For the text-containing cell, return its midpoint in (X, Y) coordinate format. 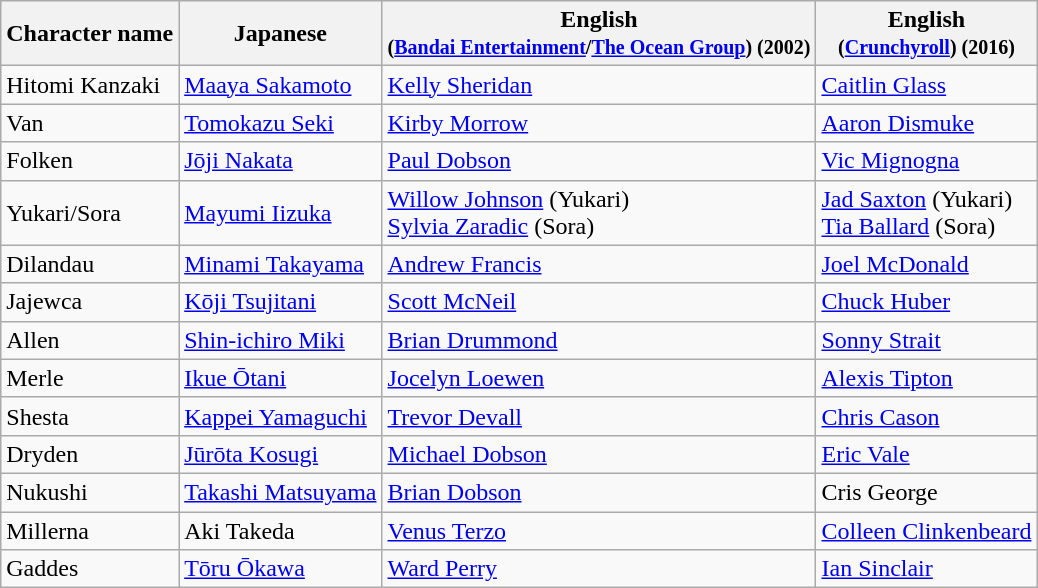
Jocelyn Loewen (599, 378)
Paul Dobson (599, 161)
Eric Vale (926, 454)
Tomokazu Seki (280, 123)
Andrew Francis (599, 264)
Gaddes (90, 569)
Japanese (280, 34)
Kelly Sheridan (599, 85)
Jōji Nakata (280, 161)
Alexis Tipton (926, 378)
Ikue Ōtani (280, 378)
Millerna (90, 531)
Kōji Tsujitani (280, 302)
Allen (90, 340)
Character name (90, 34)
English(Crunchyroll) (2016) (926, 34)
Willow Johnson (Yukari)Sylvia Zaradic (Sora) (599, 212)
Jajewca (90, 302)
Nukushi (90, 492)
Kirby Morrow (599, 123)
Yukari/Sora (90, 212)
Jūrōta Kosugi (280, 454)
Vic Mignogna (926, 161)
Brian Dobson (599, 492)
Hitomi Kanzaki (90, 85)
Ian Sinclair (926, 569)
Dryden (90, 454)
Minami Takayama (280, 264)
Trevor Devall (599, 416)
Michael Dobson (599, 454)
Mayumi Iizuka (280, 212)
Maaya Sakamoto (280, 85)
Kappei Yamaguchi (280, 416)
Joel McDonald (926, 264)
Aaron Dismuke (926, 123)
Tōru Ōkawa (280, 569)
Chuck Huber (926, 302)
English(Bandai Entertainment/The Ocean Group) (2002) (599, 34)
Scott McNeil (599, 302)
Takashi Matsuyama (280, 492)
Aki Takeda (280, 531)
Chris Cason (926, 416)
Ward Perry (599, 569)
Colleen Clinkenbeard (926, 531)
Dilandau (90, 264)
Cris George (926, 492)
Merle (90, 378)
Caitlin Glass (926, 85)
Shin-ichiro Miki (280, 340)
Venus Terzo (599, 531)
Brian Drummond (599, 340)
Shesta (90, 416)
Sonny Strait (926, 340)
Jad Saxton (Yukari)Tia Ballard (Sora) (926, 212)
Van (90, 123)
Folken (90, 161)
